Determine the (X, Y) coordinate at the center of the cell enclosing the given text.  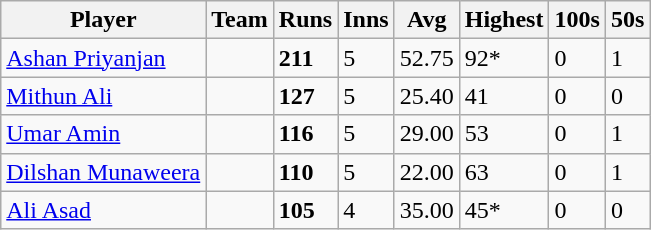
Dilshan Munaweera (104, 172)
127 (305, 96)
211 (305, 58)
25.40 (426, 96)
100s (577, 20)
4 (366, 210)
35.00 (426, 210)
105 (305, 210)
29.00 (426, 134)
110 (305, 172)
Inns (366, 20)
Ali Asad (104, 210)
Player (104, 20)
45* (504, 210)
41 (504, 96)
Ashan Priyanjan (104, 58)
63 (504, 172)
Team (240, 20)
52.75 (426, 58)
50s (627, 20)
92* (504, 58)
Avg (426, 20)
22.00 (426, 172)
Runs (305, 20)
116 (305, 134)
53 (504, 134)
Highest (504, 20)
Mithun Ali (104, 96)
Umar Amin (104, 134)
